Provide the [X, Y] coordinate of the cell's center where the given text is located.  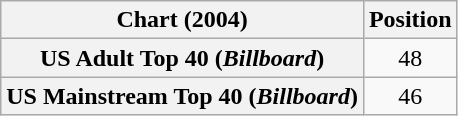
46 [410, 96]
48 [410, 58]
US Mainstream Top 40 (Billboard) [182, 96]
US Adult Top 40 (Billboard) [182, 58]
Position [410, 20]
Chart (2004) [182, 20]
